From the cell containing the given text, extract its center point as (x, y) coordinate. 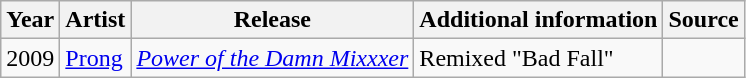
Remixed "Bad Fall" (538, 58)
Source (704, 20)
Power of the Damn Mixxxer (272, 58)
2009 (30, 58)
Additional information (538, 20)
Prong (96, 58)
Artist (96, 20)
Year (30, 20)
Release (272, 20)
